Pinpoint the cell where the given text exists, returning its [x, y] midpoint coordinate. 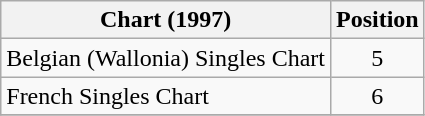
5 [377, 58]
Belgian (Wallonia) Singles Chart [166, 58]
Position [377, 20]
Chart (1997) [166, 20]
6 [377, 96]
French Singles Chart [166, 96]
